Identify which cell holds the provided text, then report its (x, y) central coordinate. 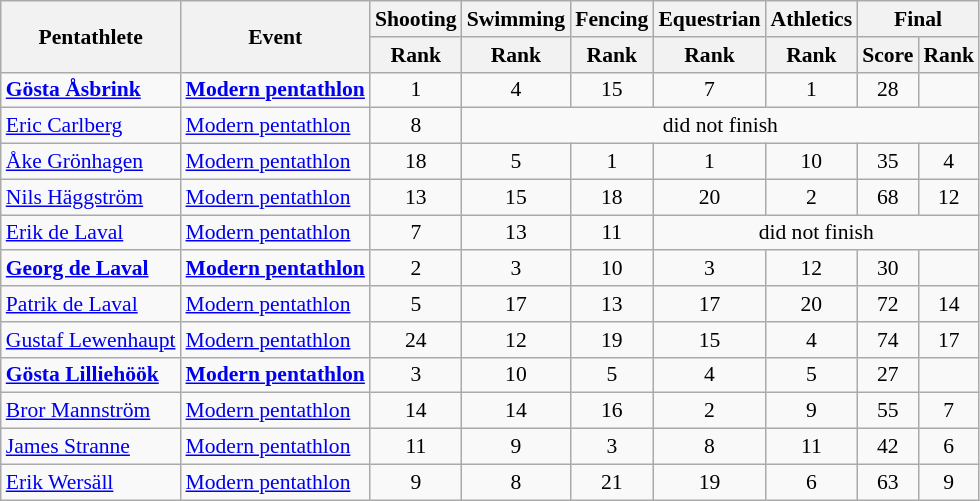
Eric Carlberg (91, 126)
Pentathlete (91, 36)
Georg de Laval (91, 269)
Score (888, 55)
30 (888, 269)
27 (888, 375)
24 (416, 340)
Gösta Lilliehöök (91, 375)
68 (888, 197)
16 (612, 411)
72 (888, 304)
Fencing (612, 19)
Åke Grönhagen (91, 162)
Patrik de Laval (91, 304)
Swimming (516, 19)
55 (888, 411)
Bror Mannström (91, 411)
74 (888, 340)
63 (888, 482)
28 (888, 90)
35 (888, 162)
Shooting (416, 19)
Gustaf Lewenhaupt (91, 340)
Athletics (812, 19)
Erik de Laval (91, 233)
Equestrian (709, 19)
Erik Wersäll (91, 482)
42 (888, 447)
Event (276, 36)
James Stranne (91, 447)
Final (918, 19)
Nils Häggström (91, 197)
21 (612, 482)
Gösta Åsbrink (91, 90)
